Provide the [x, y] coordinate of the cell's center where the given text is located.  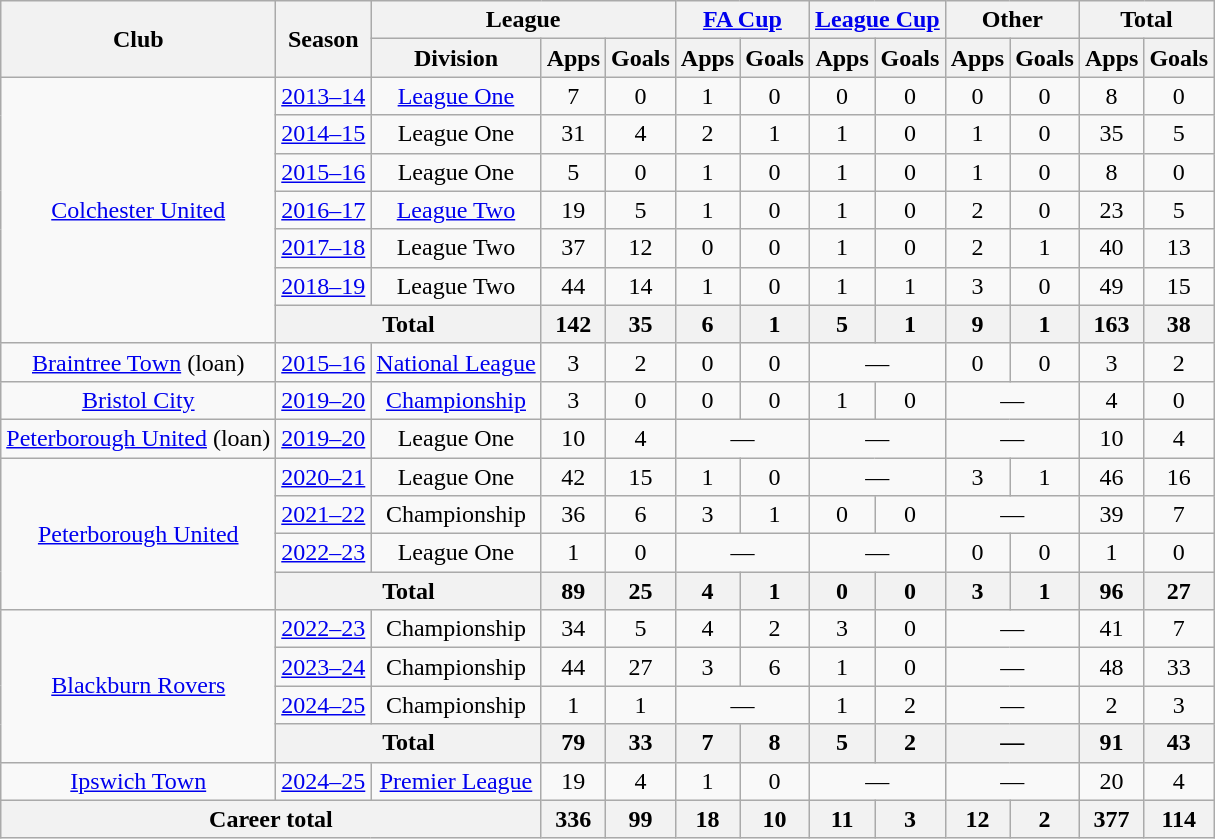
43 [1179, 743]
League [523, 20]
49 [1111, 286]
96 [1111, 591]
336 [573, 819]
2021–22 [324, 515]
16 [1179, 477]
37 [573, 248]
Club [138, 39]
23 [1111, 210]
20 [1111, 781]
11 [842, 819]
89 [573, 591]
31 [573, 134]
2014–15 [324, 134]
Braintree Town (loan) [138, 362]
42 [573, 477]
2013–14 [324, 96]
Premier League [456, 781]
Blackburn Rovers [138, 686]
FA Cup [742, 20]
2023–24 [324, 667]
36 [573, 515]
Ipswich Town [138, 781]
48 [1111, 667]
142 [573, 324]
Other [1012, 20]
Peterborough United (loan) [138, 438]
39 [1111, 515]
40 [1111, 248]
2020–21 [324, 477]
163 [1111, 324]
34 [573, 629]
114 [1179, 819]
377 [1111, 819]
91 [1111, 743]
2017–18 [324, 248]
Season [324, 39]
9 [977, 324]
Division [456, 58]
13 [1179, 248]
25 [641, 591]
Bristol City [138, 400]
League Cup [877, 20]
38 [1179, 324]
18 [707, 819]
2018–19 [324, 286]
41 [1111, 629]
2016–17 [324, 210]
Career total [271, 819]
Peterborough United [138, 534]
46 [1111, 477]
14 [641, 286]
National League [456, 362]
99 [641, 819]
79 [573, 743]
Colchester United [138, 210]
